Find where the given text appears and provide that cell's center as (x, y) coordinate. 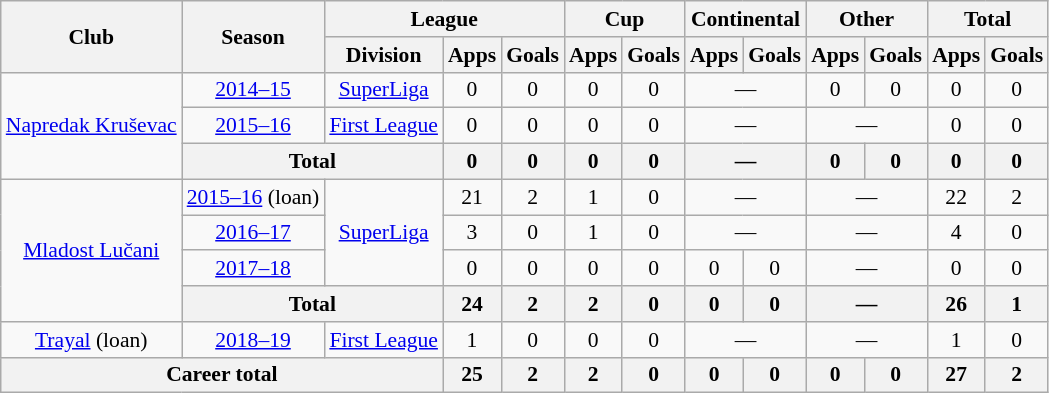
2015–16 (loan) (254, 197)
Season (254, 36)
Mladost Lučani (92, 250)
2014–15 (254, 90)
2018–19 (254, 340)
Other (866, 19)
4 (956, 233)
2017–18 (254, 269)
24 (472, 304)
Continental (746, 19)
26 (956, 304)
League (444, 19)
21 (472, 197)
2016–17 (254, 233)
Trayal (loan) (92, 340)
25 (472, 375)
Career total (222, 375)
Cup (624, 19)
3 (472, 233)
2015–16 (254, 126)
Division (384, 55)
Club (92, 36)
27 (956, 375)
22 (956, 197)
Napredak Kruševac (92, 126)
